Find where the given text appears and provide that cell's center as [x, y] coordinate. 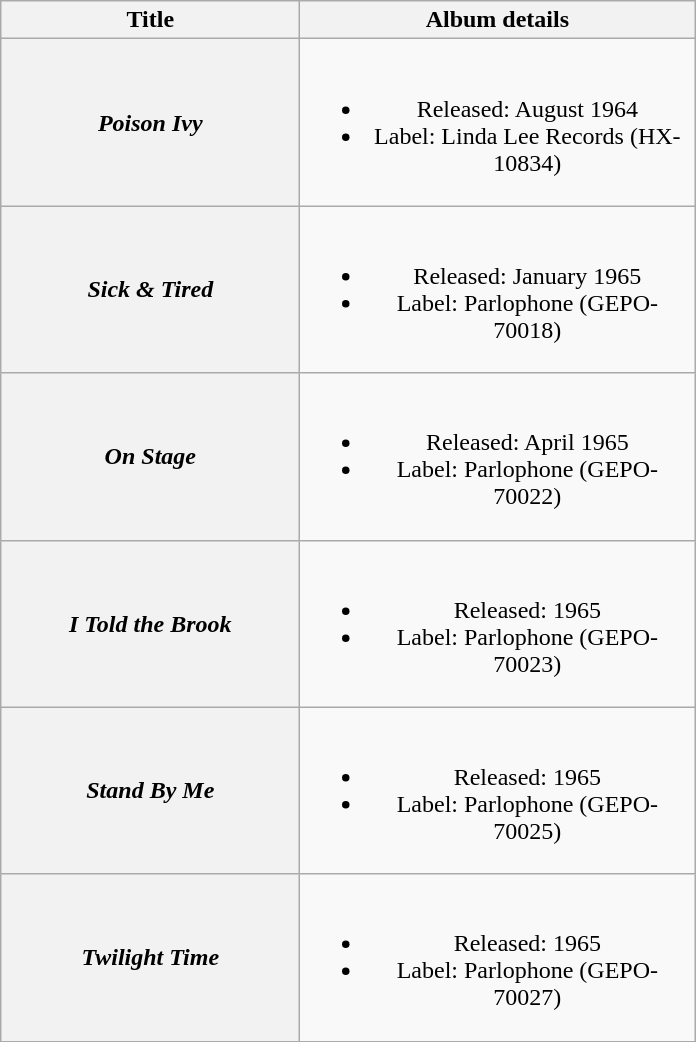
Poison Ivy [150, 122]
Stand By Me [150, 790]
Album details [498, 20]
Released: April 1965Label: Parlophone (GEPO-70022) [498, 456]
On Stage [150, 456]
Released: August 1964Label: Linda Lee Records (HX-10834) [498, 122]
Released: 1965Label: Parlophone (GEPO-70027) [498, 958]
I Told the Brook [150, 624]
Twilight Time [150, 958]
Released: 1965Label: Parlophone (GEPO-70025) [498, 790]
Released: January 1965Label: Parlophone (GEPO-70018) [498, 290]
Released: 1965Label: Parlophone (GEPO-70023) [498, 624]
Title [150, 20]
Sick & Tired [150, 290]
